Determine the [x, y] coordinate at the center of the cell enclosing the given text.  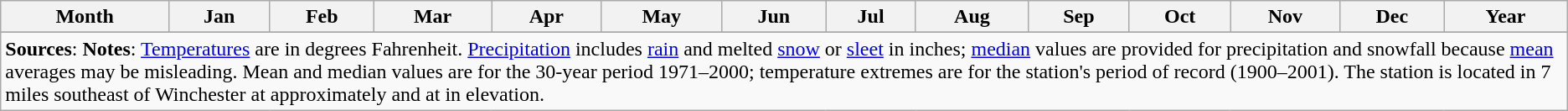
Feb [322, 17]
Apr [546, 17]
Sep [1079, 17]
Aug [972, 17]
Nov [1285, 17]
Oct [1179, 17]
May [662, 17]
Jul [871, 17]
Jan [219, 17]
Year [1506, 17]
Jun [774, 17]
Mar [432, 17]
Month [85, 17]
Dec [1392, 17]
